Provide the [X, Y] coordinate of the cell's center where the given text is located.  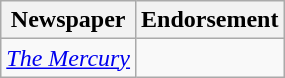
The Mercury [68, 58]
Endorsement [210, 20]
Newspaper [68, 20]
